Scan for the cell matching the given text and deliver its (X, Y) coordinate at center. 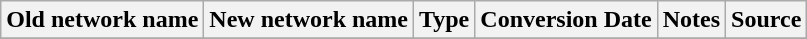
Source (766, 20)
Notes (691, 20)
Old network name (102, 20)
New network name (309, 20)
Conversion Date (566, 20)
Type (444, 20)
